Detect which cell encompasses the target text, then output its (x, y) center coordinate. 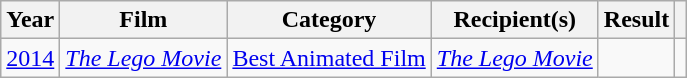
Result (636, 20)
Year (30, 20)
Category (329, 20)
2014 (30, 58)
Best Animated Film (329, 58)
Recipient(s) (514, 20)
Film (144, 20)
